Pinpoint the cell where the given text exists, returning its [X, Y] midpoint coordinate. 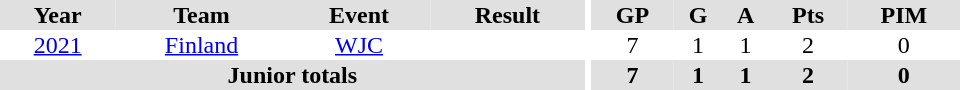
GP [632, 15]
2021 [58, 45]
Year [58, 15]
WJC [359, 45]
Pts [808, 15]
G [698, 15]
Junior totals [292, 75]
Team [202, 15]
Result [507, 15]
A [746, 15]
Finland [202, 45]
PIM [904, 15]
Event [359, 15]
